From the cell containing the given text, extract its center point as (x, y) coordinate. 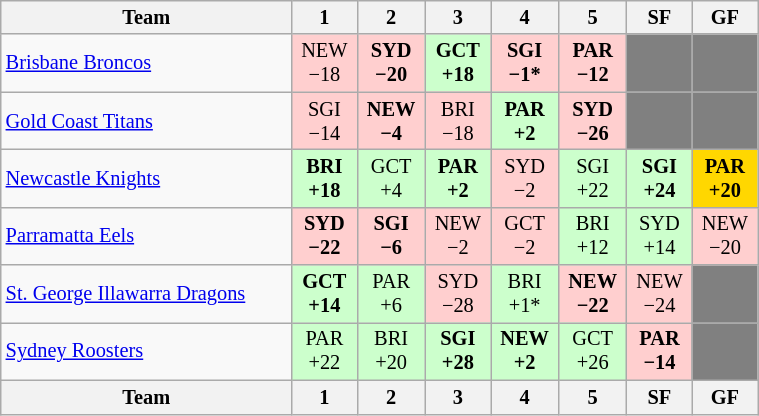
SYD−2 (525, 178)
BRI−18 (458, 121)
NEW+2 (525, 351)
Newcastle Knights (146, 178)
PAR+22 (324, 351)
SYD+14 (660, 236)
GCT+4 (391, 178)
SYD−28 (458, 294)
St. George Illawarra Dragons (146, 294)
SYD−20 (391, 63)
SGI−14 (324, 121)
GCT+18 (458, 63)
SYD−22 (324, 236)
BRI+12 (593, 236)
NEW−4 (391, 121)
NEW−18 (324, 63)
SGI−1* (525, 63)
NEW−2 (458, 236)
SYD−26 (593, 121)
Gold Coast Titans (146, 121)
Brisbane Broncos (146, 63)
GCT+14 (324, 294)
NEW−24 (660, 294)
PAR+20 (725, 178)
Parramatta Eels (146, 236)
PAR−14 (660, 351)
PAR+6 (391, 294)
GCT−2 (525, 236)
GCT+26 (593, 351)
SGI+28 (458, 351)
BRI+1* (525, 294)
PAR−12 (593, 63)
BRI+18 (324, 178)
Sydney Roosters (146, 351)
SGI−6 (391, 236)
SGI+24 (660, 178)
SGI+22 (593, 178)
BRI+20 (391, 351)
NEW−20 (725, 236)
NEW−22 (593, 294)
